For the text-containing cell, return its midpoint in (X, Y) coordinate format. 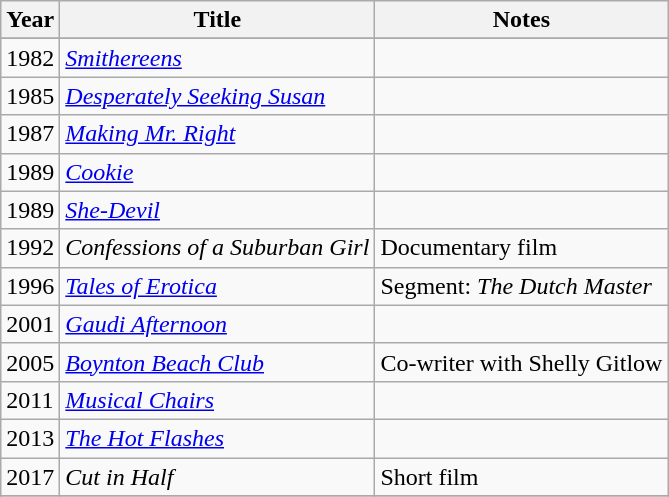
Cut in Half (218, 477)
Making Mr. Right (218, 134)
The Hot Flashes (218, 438)
Boynton Beach Club (218, 362)
2011 (30, 400)
Cookie (218, 172)
Smithereens (218, 58)
2005 (30, 362)
2013 (30, 438)
Year (30, 20)
Documentary film (522, 248)
2017 (30, 477)
She-Devil (218, 210)
2001 (30, 324)
Confessions of a Suburban Girl (218, 248)
Short film (522, 477)
Musical Chairs (218, 400)
1992 (30, 248)
Title (218, 20)
Tales of Erotica (218, 286)
Desperately Seeking Susan (218, 96)
Notes (522, 20)
1985 (30, 96)
Gaudi Afternoon (218, 324)
Segment: The Dutch Master (522, 286)
1987 (30, 134)
1982 (30, 58)
1996 (30, 286)
Co-writer with Shelly Gitlow (522, 362)
